From the cell containing the given text, extract its center point as [X, Y] coordinate. 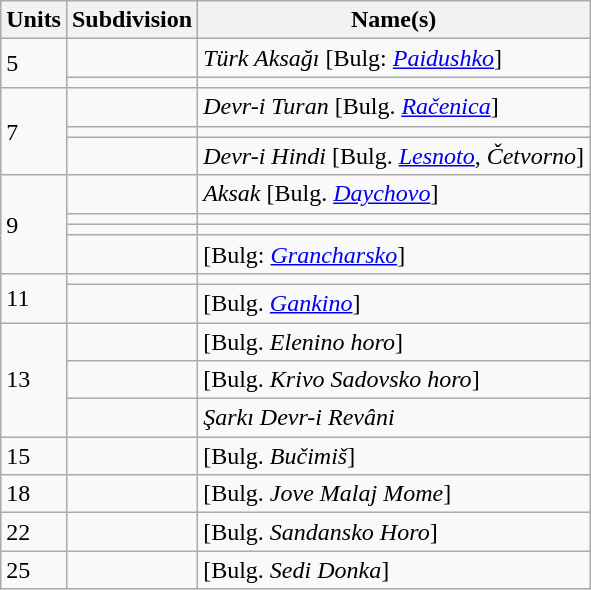
Devr-i Hindi [Bulg. Lesnoto, Četvorno] [394, 156]
[Bulg. Jove Malaj Mome] [394, 494]
15 [34, 456]
[Bulg. Sedi Donka] [394, 570]
25 [34, 570]
11 [34, 298]
22 [34, 532]
Name(s) [394, 20]
[Bulg. Bučimiš] [394, 456]
9 [34, 224]
[Bulg. Sandansko Horo] [394, 532]
Türk Aksağı [Bulg: Paidushko] [394, 58]
Aksak [Bulg. Daychovo] [394, 194]
Subdivision [132, 20]
18 [34, 494]
13 [34, 379]
Units [34, 20]
[Bulg. Krivo Sadovsko horo] [394, 380]
[Bulg. Elenino horo] [394, 341]
Devr-i Turan [Bulg. Račenica] [394, 107]
Şarkı Devr-i Revâni [394, 418]
5 [34, 64]
[Bulg. Gankino] [394, 303]
7 [34, 132]
[Bulg: Grancharsko] [394, 254]
